Search for the cell housing the specified text and yield its [x, y] center coordinate. 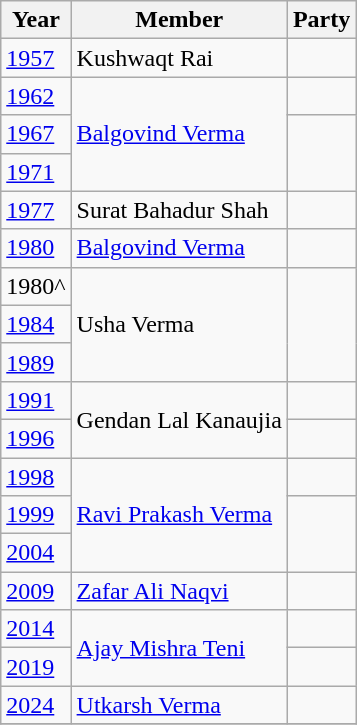
1984 [36, 324]
1967 [36, 134]
2014 [36, 629]
2009 [36, 591]
Ajay Mishra Teni [179, 648]
Utkarsh Verma [179, 705]
Ravi Prakash Verma [179, 515]
2024 [36, 705]
Surat Bahadur Shah [179, 210]
1991 [36, 400]
2004 [36, 553]
1980 [36, 248]
Usha Verma [179, 324]
1989 [36, 362]
Kushwaqt Rai [179, 58]
Zafar Ali Naqvi [179, 591]
1971 [36, 172]
1999 [36, 515]
Party [321, 20]
1996 [36, 438]
Year [36, 20]
1962 [36, 96]
1977 [36, 210]
1980^ [36, 286]
2019 [36, 667]
Gendan Lal Kanaujia [179, 419]
Member [179, 20]
1957 [36, 58]
1998 [36, 477]
